Search for the cell housing the specified text and yield its (x, y) center coordinate. 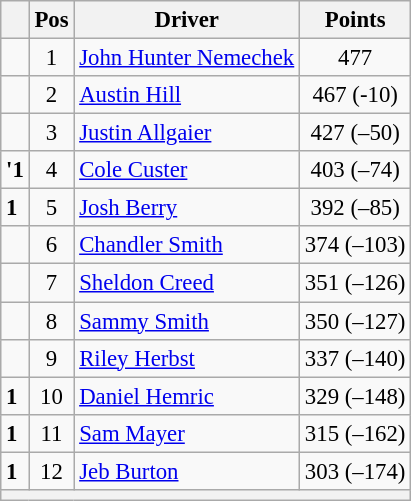
Riley Herbst (187, 358)
Justin Allgaier (187, 133)
Sammy Smith (187, 321)
477 (356, 58)
351 (–126) (356, 283)
Driver (187, 20)
6 (52, 245)
Jeb Burton (187, 471)
8 (52, 321)
350 (–127) (356, 321)
392 (–85) (356, 208)
403 (–74) (356, 170)
Sam Mayer (187, 433)
10 (52, 396)
Josh Berry (187, 208)
Points (356, 20)
7 (52, 283)
Chandler Smith (187, 245)
12 (52, 471)
4 (52, 170)
9 (52, 358)
427 (–50) (356, 133)
374 (–103) (356, 245)
Cole Custer (187, 170)
John Hunter Nemechek (187, 58)
467 (-10) (356, 95)
Sheldon Creed (187, 283)
303 (–174) (356, 471)
337 (–140) (356, 358)
5 (52, 208)
'1 (15, 170)
3 (52, 133)
Pos (52, 20)
2 (52, 95)
Austin Hill (187, 95)
11 (52, 433)
Daniel Hemric (187, 396)
329 (–148) (356, 396)
315 (–162) (356, 433)
